Scan for the cell matching the given text and deliver its (x, y) coordinate at center. 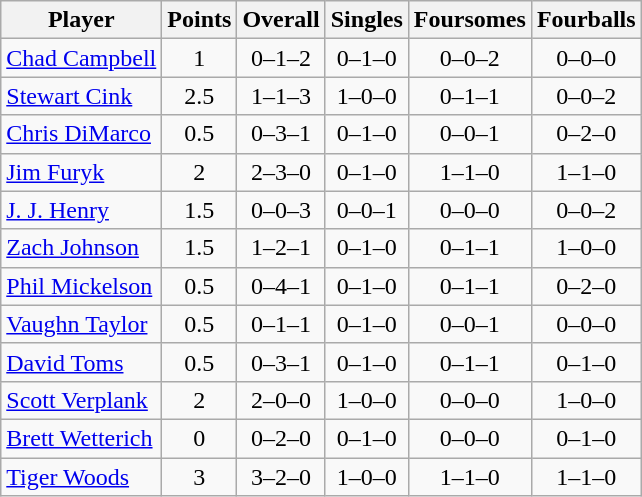
Scott Verplank (82, 400)
Singles (366, 20)
Tiger Woods (82, 477)
3–2–0 (281, 477)
Player (82, 20)
Vaughn Taylor (82, 324)
Stewart Cink (82, 96)
0–4–1 (281, 286)
2–0–0 (281, 400)
Points (200, 20)
3 (200, 477)
1–1–3 (281, 96)
Brett Wetterich (82, 438)
David Toms (82, 362)
0–0–3 (281, 210)
Chris DiMarco (82, 134)
Jim Furyk (82, 172)
Fourballs (586, 20)
2–3–0 (281, 172)
Chad Campbell (82, 58)
1–2–1 (281, 248)
Zach Johnson (82, 248)
1 (200, 58)
Overall (281, 20)
Phil Mickelson (82, 286)
0 (200, 438)
2.5 (200, 96)
0–1–2 (281, 58)
J. J. Henry (82, 210)
Foursomes (470, 20)
